Provide the (X, Y) coordinate of the cell's center where the given text is located.  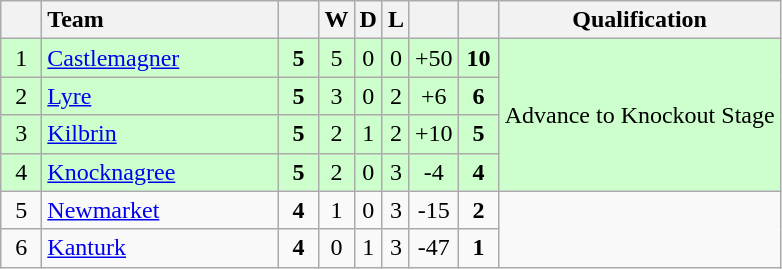
Knocknagree (160, 172)
Advance to Knockout Stage (640, 115)
+6 (434, 96)
Qualification (640, 20)
Kilbrin (160, 134)
Newmarket (160, 210)
Team (160, 20)
D (368, 20)
W (336, 20)
Castlemagner (160, 58)
-15 (434, 210)
+10 (434, 134)
Lyre (160, 96)
+50 (434, 58)
-4 (434, 172)
10 (478, 58)
Kanturk (160, 248)
L (396, 20)
-47 (434, 248)
